Detect which cell encompasses the target text, then output its (x, y) center coordinate. 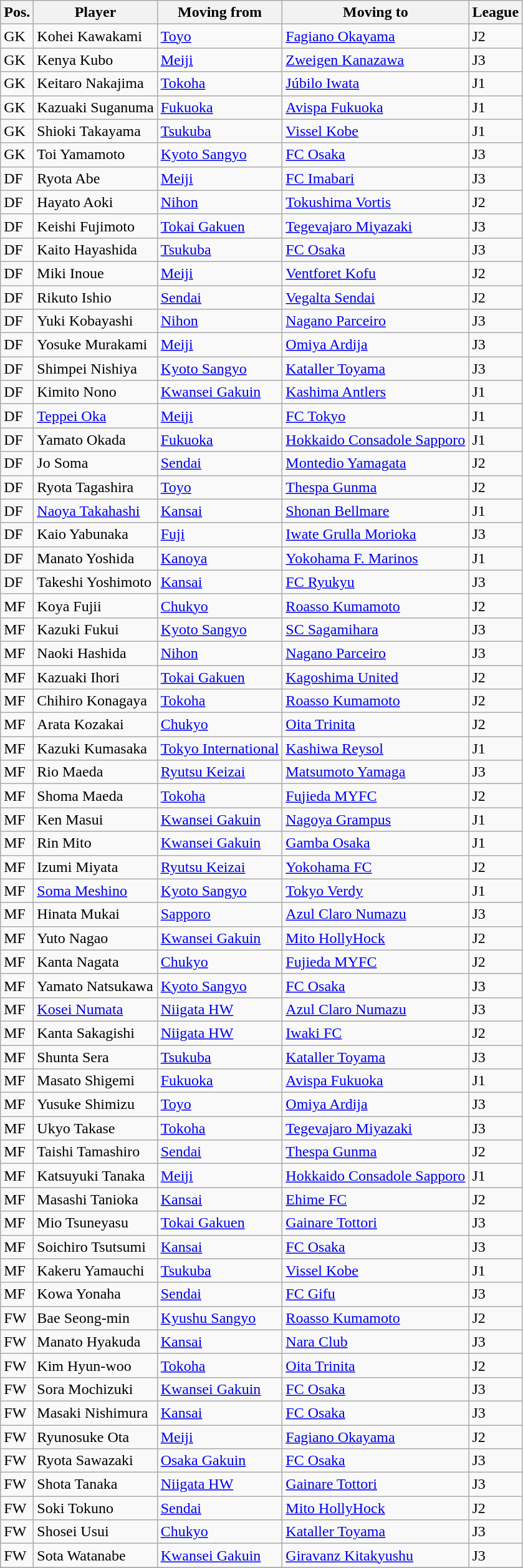
Ventforet Kofu (375, 273)
Kanoya (219, 558)
Shimpei Nishiya (95, 369)
Sapporo (219, 914)
Kohei Kawakami (95, 36)
Toi Yamamoto (95, 155)
Iwate Grulla Morioka (375, 535)
Chihiro Konagaya (95, 701)
Sora Mochizuki (95, 1389)
Yuto Nagao (95, 938)
FC Gifu (375, 1294)
Kazuaki Ihori (95, 677)
Kaio Yabunaka (95, 535)
Giravanz Kitakyushu (375, 1556)
Miki Inoue (95, 273)
Kashima Antlers (375, 392)
Shonan Bellmare (375, 511)
Vegalta Sendai (375, 298)
Soki Tokuno (95, 1508)
Hinata Mukai (95, 914)
Kim Hyun-woo (95, 1365)
Naoki Hashida (95, 653)
Ryota Sawazaki (95, 1461)
Kakeru Yamauchi (95, 1270)
Kyushu Sangyo (219, 1318)
Yuki Kobayashi (95, 321)
Rin Mito (95, 843)
Koya Fujii (95, 606)
Manato Hyakuda (95, 1342)
Yamato Natsukawa (95, 985)
Iwaki FC (375, 1033)
Yokohama FC (375, 867)
Júbilo Iwata (375, 84)
Rikuto Ishio (95, 298)
Soma Meshino (95, 891)
Ehime FC (375, 1199)
Kanta Sakagishi (95, 1033)
Kazuki Fukui (95, 629)
Yokohama F. Marinos (375, 558)
Ryunosuke Ota (95, 1436)
Taishi Tamashiro (95, 1152)
FC Ryukyu (375, 582)
Gamba Osaka (375, 843)
Rio Maeda (95, 772)
Moving from (219, 12)
Shioki Takayama (95, 131)
Ken Masui (95, 820)
Yusuke Shimizu (95, 1105)
Pos. (17, 12)
Tokushima Vortis (375, 202)
Izumi Miyata (95, 867)
Takeshi Yoshimoto (95, 582)
Fuji (219, 535)
Bae Seong-min (95, 1318)
Hayato Aoki (95, 202)
Keishi Fujimoto (95, 226)
League (496, 12)
Kimito Nono (95, 392)
Shoma Maeda (95, 796)
Shosei Usui (95, 1532)
Kosei Numata (95, 1009)
Manato Yoshida (95, 558)
Kanta Nagata (95, 962)
Kowa Yonaha (95, 1294)
Kaito Hayashida (95, 249)
Shota Tanaka (95, 1484)
Nagoya Grampus (375, 820)
Matsumoto Yamaga (375, 772)
Jo Soma (95, 463)
Teppei Oka (95, 416)
Kazuaki Suganuma (95, 107)
Ukyo Takase (95, 1128)
Player (95, 12)
SC Sagamihara (375, 629)
Kashiwa Reysol (375, 748)
Osaka Gakuin (219, 1461)
Ryota Abe (95, 178)
Masato Shigemi (95, 1081)
Ryota Tagashira (95, 487)
Arata Kozakai (95, 725)
Tokyo International (219, 748)
Mio Tsuneyasu (95, 1223)
Soichiro Tsutsumi (95, 1247)
Shunta Sera (95, 1057)
Katsuyuki Tanaka (95, 1176)
Masaki Nishimura (95, 1413)
Moving to (375, 12)
Keitaro Nakajima (95, 84)
Masashi Tanioka (95, 1199)
Yosuke Murakami (95, 345)
Naoya Takahashi (95, 511)
FC Tokyo (375, 416)
Kagoshima United (375, 677)
Nara Club (375, 1342)
Kazuki Kumasaka (95, 748)
FC Imabari (375, 178)
Zweigen Kanazawa (375, 60)
Yamato Okada (95, 440)
Tokyo Verdy (375, 891)
Kenya Kubo (95, 60)
Montedio Yamagata (375, 463)
Sota Watanabe (95, 1556)
